Return the (X, Y) coordinate for the center point of the cell that contains the specified text.  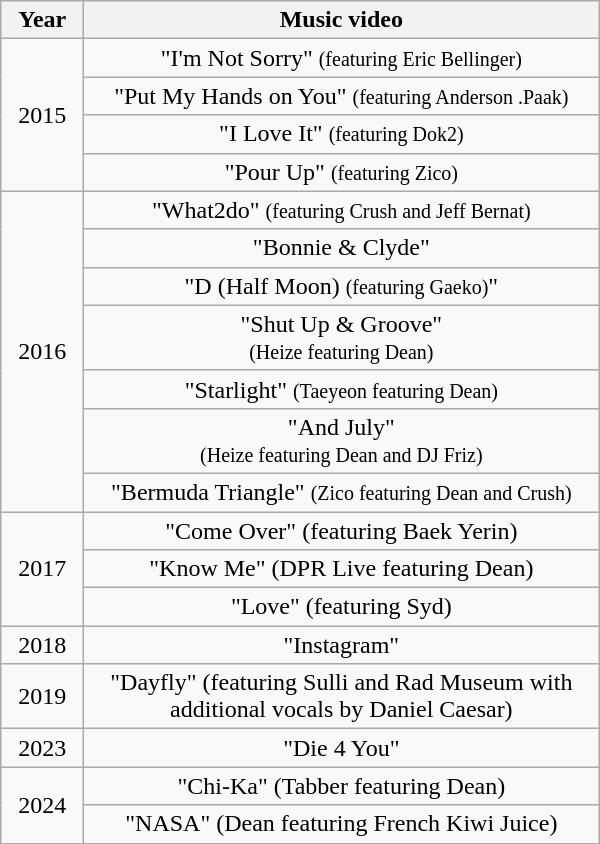
2015 (42, 115)
"Bermuda Triangle" (Zico featuring Dean and Crush) (342, 492)
2016 (42, 351)
2024 (42, 805)
"I Love It" (featuring Dok2) (342, 134)
"Put My Hands on You" (featuring Anderson .Paak) (342, 96)
"Know Me" (DPR Live featuring Dean) (342, 569)
"What2do" (featuring Crush and Jeff Bernat) (342, 210)
"Starlight" (Taeyeon featuring Dean) (342, 389)
"Shut Up & Groove"(Heize featuring Dean) (342, 338)
"Instagram" (342, 645)
Year (42, 20)
"NASA" (Dean featuring French Kiwi Juice) (342, 824)
"I'm Not Sorry" (featuring Eric Bellinger) (342, 58)
"Love" (featuring Syd) (342, 607)
"Dayfly" (featuring Sulli and Rad Museum with additional vocals by Daniel Caesar) (342, 696)
"Pour Up" (featuring Zico) (342, 172)
"D (Half Moon) (featuring Gaeko)" (342, 286)
"Bonnie & Clyde" (342, 248)
2023 (42, 748)
"And July"(Heize featuring Dean and DJ Friz) (342, 440)
2018 (42, 645)
2019 (42, 696)
Music video (342, 20)
"Come Over" (featuring Baek Yerin) (342, 531)
"Die 4 You" (342, 748)
2017 (42, 569)
"Chi-Ka" (Tabber featuring Dean) (342, 786)
